Search for the cell housing the specified text and yield its [x, y] center coordinate. 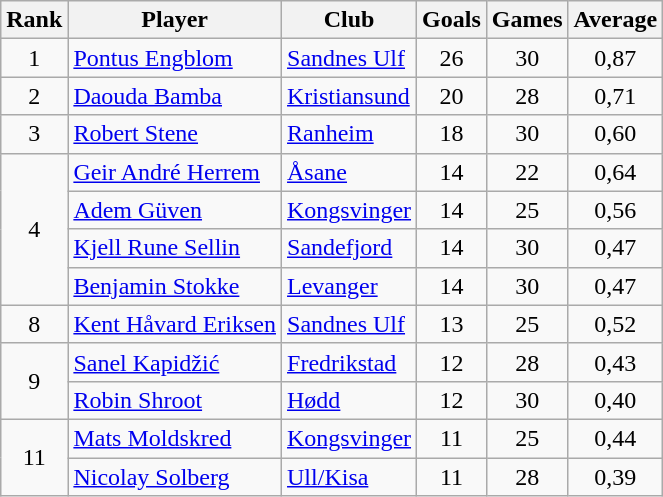
Kent Håvard Eriksen [175, 324]
0,43 [616, 362]
Ranheim [350, 134]
3 [34, 134]
0,56 [616, 210]
0,39 [616, 477]
Benjamin Stokke [175, 286]
Daouda Bamba [175, 96]
Player [175, 20]
0,60 [616, 134]
0,52 [616, 324]
Åsane [350, 172]
Geir André Herrem [175, 172]
22 [527, 172]
9 [34, 381]
2 [34, 96]
0,64 [616, 172]
Hødd [350, 400]
Kristiansund [350, 96]
Mats Moldskred [175, 438]
0,44 [616, 438]
0,71 [616, 96]
Ull/Kisa [350, 477]
Goals [452, 20]
Sanel Kapidžić [175, 362]
Robert Stene [175, 134]
4 [34, 229]
8 [34, 324]
18 [452, 134]
Kjell Rune Sellin [175, 248]
Robin Shroot [175, 400]
1 [34, 58]
Levanger [350, 286]
Pontus Engblom [175, 58]
Club [350, 20]
Sandefjord [350, 248]
Fredrikstad [350, 362]
13 [452, 324]
Games [527, 20]
20 [452, 96]
Adem Güven [175, 210]
Average [616, 20]
0,40 [616, 400]
Nicolay Solberg [175, 477]
Rank [34, 20]
26 [452, 58]
0,87 [616, 58]
